From the cell containing the given text, extract its center point as [X, Y] coordinate. 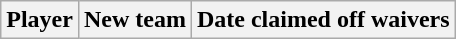
New team [134, 20]
Date claimed off waivers [323, 20]
Player [40, 20]
